Return (X, Y) of the center of cell containing provided text 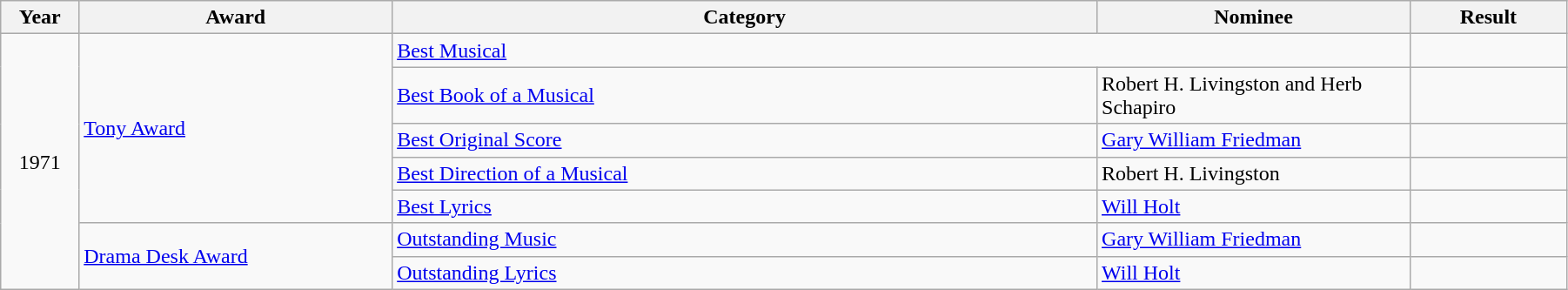
Year (40, 17)
Category (745, 17)
Robert H. Livingston (1254, 173)
Best Lyrics (745, 206)
Nominee (1254, 17)
Best Musical (901, 51)
1971 (40, 162)
Result (1488, 17)
Award (236, 17)
Tony Award (236, 129)
Drama Desk Award (236, 256)
Best Direction of a Musical (745, 173)
Outstanding Lyrics (745, 273)
Best Book of a Musical (745, 96)
Outstanding Music (745, 239)
Best Original Score (745, 140)
Robert H. Livingston and Herb Schapiro (1254, 96)
